Locate the cell with the specified text and output its (x, y) center coordinate. 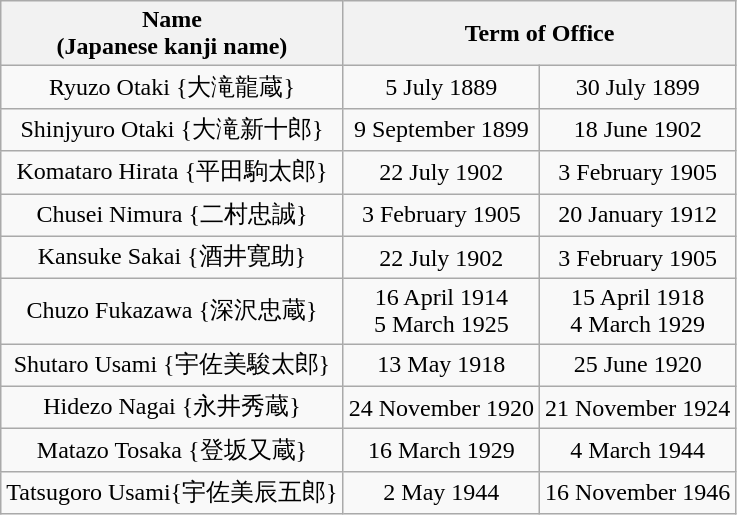
Term of Office (540, 34)
18 June 1902 (638, 130)
Name(Japanese kanji name) (172, 34)
16 March 1929 (441, 450)
Ryuzo Otaki {大滝龍蔵} (172, 88)
16 April 19145 March 1925 (441, 312)
Shinjyuro Otaki {大滝新十郎} (172, 130)
Hidezo Nagai {永井秀蔵} (172, 408)
30 July 1899 (638, 88)
Matazo Tosaka {登坂又蔵} (172, 450)
Chuzo Fukazawa {深沢忠蔵} (172, 312)
13 May 1918 (441, 366)
Shutaro Usami {宇佐美駿太郎} (172, 366)
Komataro Hirata {平田駒太郎} (172, 172)
2 May 1944 (441, 492)
24 November 1920 (441, 408)
16 November 1946 (638, 492)
4 March 1944 (638, 450)
20 January 1912 (638, 216)
Chusei Nimura {二村忠誠} (172, 216)
15 April 19184 March 1929 (638, 312)
9 September 1899 (441, 130)
Kansuke Sakai {酒井寛助} (172, 258)
5 July 1889 (441, 88)
21 November 1924 (638, 408)
25 June 1920 (638, 366)
Tatsugoro Usami{宇佐美辰五郎} (172, 492)
